Scan for the cell matching the given text and deliver its [x, y] coordinate at center. 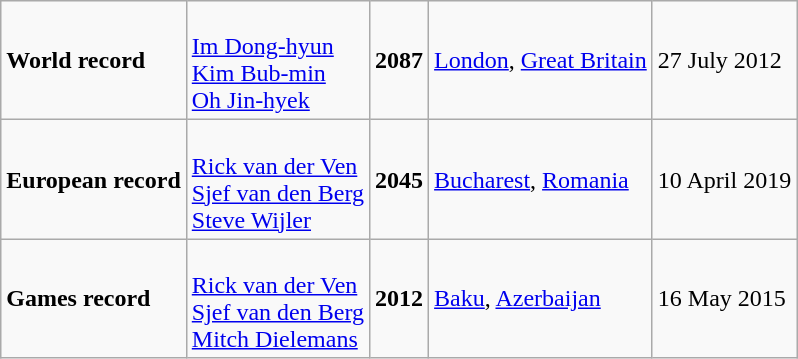
10 April 2019 [724, 180]
Rick van der VenSjef van den BergSteve Wijler [278, 180]
World record [94, 60]
16 May 2015 [724, 298]
Rick van der VenSjef van den BergMitch Dielemans [278, 298]
2012 [400, 298]
Baku, Azerbaijan [541, 298]
European record [94, 180]
Bucharest, Romania [541, 180]
27 July 2012 [724, 60]
Im Dong-hyunKim Bub-minOh Jin-hyek [278, 60]
2045 [400, 180]
2087 [400, 60]
Games record [94, 298]
London, Great Britain [541, 60]
